Pinpoint the cell where the given text exists, returning its [x, y] midpoint coordinate. 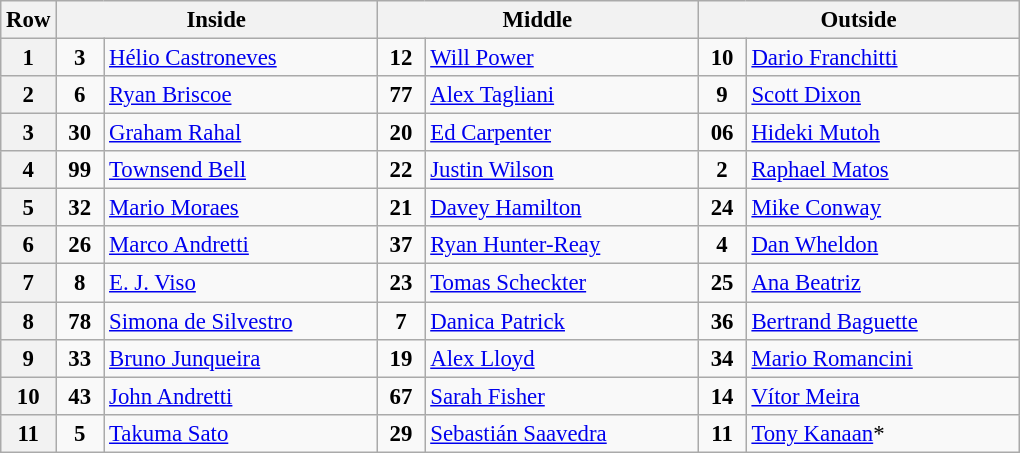
Takuma Sato [240, 433]
99 [80, 170]
John Andretti [240, 396]
E. J. Viso [240, 283]
29 [401, 433]
34 [722, 358]
Alex Lloyd [562, 358]
23 [401, 283]
Inside [216, 20]
Will Power [562, 58]
Outside [858, 20]
Scott Dixon [882, 95]
12 [401, 58]
33 [80, 358]
Danica Patrick [562, 321]
Hideki Mutoh [882, 133]
Marco Andretti [240, 245]
Mario Romancini [882, 358]
Bruno Junqueira [240, 358]
Mario Moraes [240, 208]
Raphael Matos [882, 170]
Tony Kanaan* [882, 433]
Davey Hamilton [562, 208]
Dario Franchitti [882, 58]
Ana Beatriz [882, 283]
24 [722, 208]
Row [28, 20]
Townsend Bell [240, 170]
Ryan Briscoe [240, 95]
43 [80, 396]
67 [401, 396]
Graham Rahal [240, 133]
77 [401, 95]
14 [722, 396]
78 [80, 321]
26 [80, 245]
Sebastián Saavedra [562, 433]
30 [80, 133]
Tomas Scheckter [562, 283]
19 [401, 358]
Sarah Fisher [562, 396]
Dan Wheldon [882, 245]
Ryan Hunter-Reay [562, 245]
1 [28, 58]
Simona de Silvestro [240, 321]
37 [401, 245]
Hélio Castroneves [240, 58]
21 [401, 208]
06 [722, 133]
Middle [538, 20]
22 [401, 170]
Mike Conway [882, 208]
Vítor Meira [882, 396]
Bertrand Baguette [882, 321]
20 [401, 133]
25 [722, 283]
Alex Tagliani [562, 95]
36 [722, 321]
32 [80, 208]
Ed Carpenter [562, 133]
Justin Wilson [562, 170]
